Detect which cell encompasses the target text, then output its [X, Y] center coordinate. 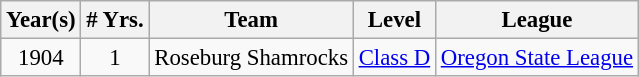
Roseburg Shamrocks [251, 58]
1 [115, 58]
# Yrs. [115, 20]
Oregon State League [536, 58]
League [536, 20]
Team [251, 20]
Class D [394, 58]
Year(s) [41, 20]
1904 [41, 58]
Level [394, 20]
